Locate the cell with the specified text and output its (X, Y) center coordinate. 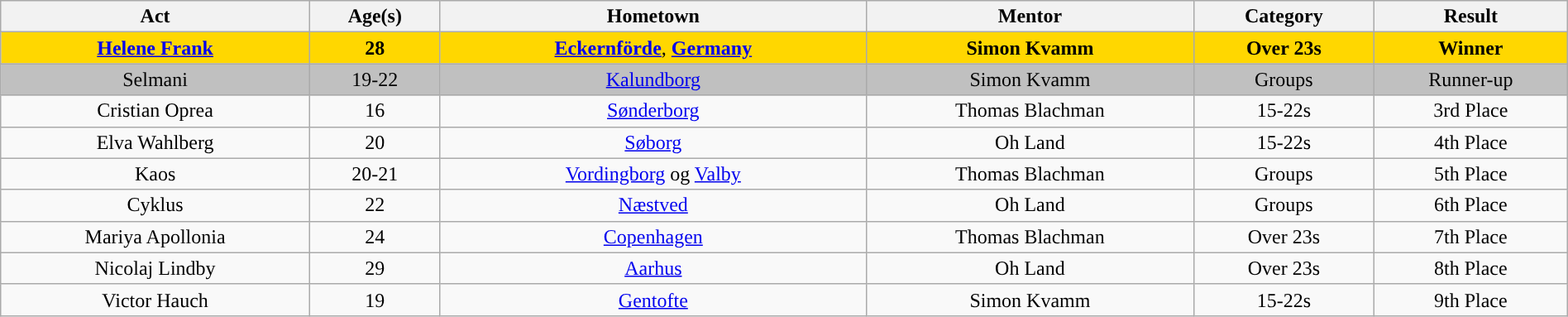
Cyklus (155, 205)
Helene Frank (155, 48)
Nicolaj Lindby (155, 268)
Result (1470, 17)
19 (375, 300)
19-22 (375, 79)
3rd Place (1470, 111)
Mariya Apollonia (155, 237)
Copenhagen (653, 237)
29 (375, 268)
Kaos (155, 174)
Gentofte (653, 300)
22 (375, 205)
Søborg (653, 142)
20 (375, 142)
Hometown (653, 17)
7th Place (1470, 237)
Victor Hauch (155, 300)
Aarhus (653, 268)
Cristian Oprea (155, 111)
Selmani (155, 79)
5th Place (1470, 174)
8th Place (1470, 268)
Elva Wahlberg (155, 142)
Age(s) (375, 17)
Eckernförde, Germany (653, 48)
16 (375, 111)
Winner (1470, 48)
Næstved (653, 205)
Kalundborg (653, 79)
6th Place (1470, 205)
4th Place (1470, 142)
24 (375, 237)
Sønderborg (653, 111)
Vordingborg og Valby (653, 174)
28 (375, 48)
Runner-up (1470, 79)
Act (155, 17)
Category (1284, 17)
9th Place (1470, 300)
Mentor (1030, 17)
20-21 (375, 174)
